Detect which cell encompasses the target text, then output its [X, Y] center coordinate. 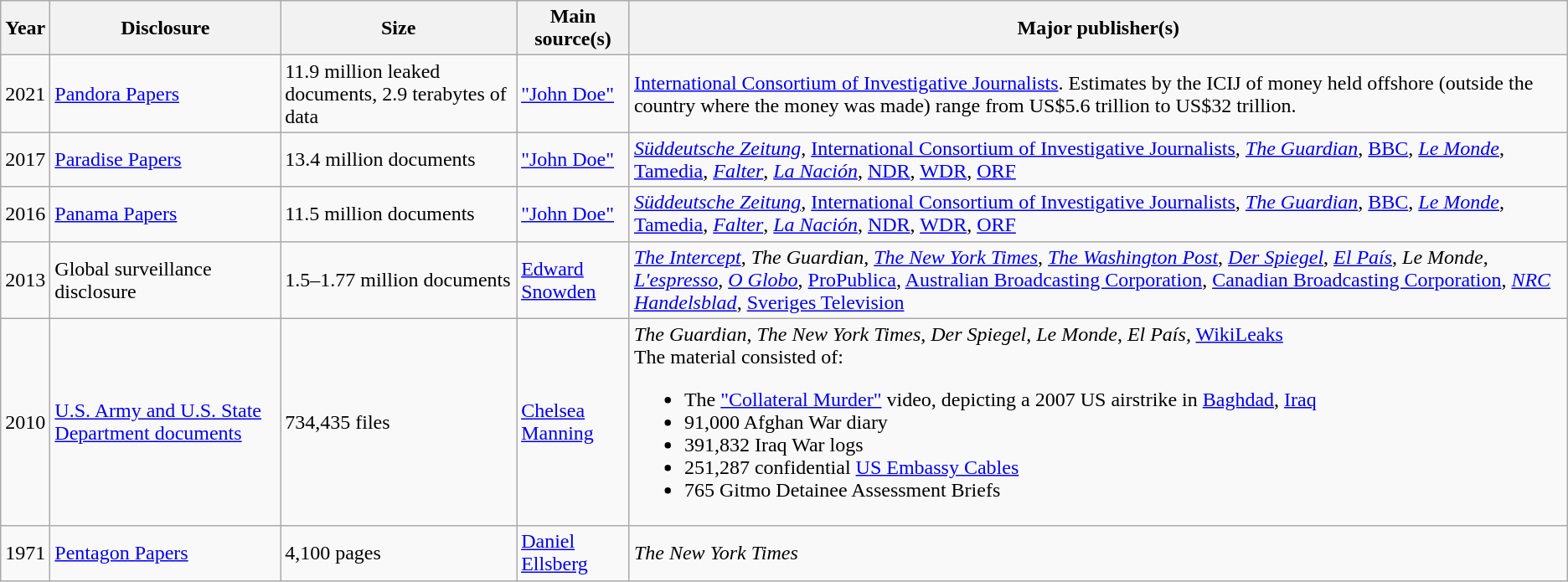
U.S. Army and U.S. State Department documents [166, 422]
Major publisher(s) [1098, 28]
The New York Times [1098, 553]
Pentagon Papers [166, 553]
Main source(s) [573, 28]
2017 [25, 159]
Size [399, 28]
4,100 pages [399, 553]
Paradise Papers [166, 159]
Disclosure [166, 28]
Panama Papers [166, 214]
Edward Snowden [573, 280]
11.9 million leaked documents, 2.9 terabytes of data [399, 94]
1.5–1.77 million documents [399, 280]
Global surveillance disclosure [166, 280]
2021 [25, 94]
2013 [25, 280]
1971 [25, 553]
2010 [25, 422]
Year [25, 28]
13.4 million documents [399, 159]
Chelsea Manning [573, 422]
Daniel Ellsberg [573, 553]
734,435 files [399, 422]
2016 [25, 214]
Pandora Papers [166, 94]
11.5 million documents [399, 214]
